Identify which cell holds the provided text, then report its [x, y] central coordinate. 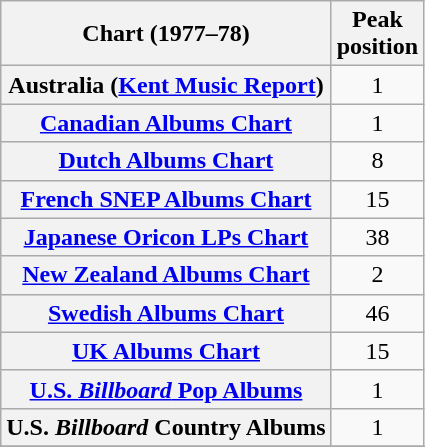
Australia (Kent Music Report) [166, 85]
New Zealand Albums Chart [166, 275]
UK Albums Chart [166, 351]
8 [377, 161]
Dutch Albums Chart [166, 161]
U.S. Billboard Pop Albums [166, 389]
Peakposition [377, 34]
Canadian Albums Chart [166, 123]
U.S. Billboard Country Albums [166, 427]
French SNEP Albums Chart [166, 199]
46 [377, 313]
2 [377, 275]
Swedish Albums Chart [166, 313]
38 [377, 237]
Japanese Oricon LPs Chart [166, 237]
Chart (1977–78) [166, 34]
